Find where the given text appears and provide that cell's center as [X, Y] coordinate. 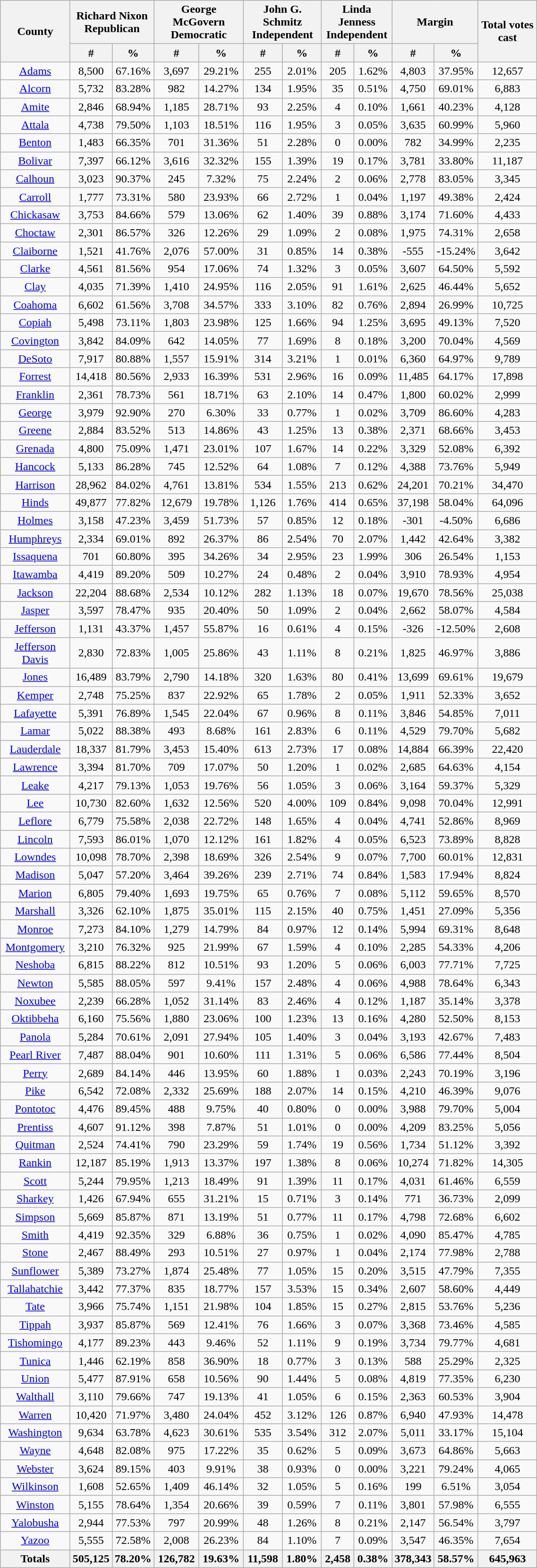
DeSoto [35, 359]
1,410 [177, 287]
2,815 [413, 1307]
443 [177, 1343]
Margin [435, 22]
60.53% [456, 1396]
1,693 [177, 893]
Tunica [35, 1361]
21.99% [221, 947]
1.13% [302, 593]
68.66% [456, 431]
70 [338, 538]
78.73% [133, 395]
Calhoun [35, 179]
17.94% [456, 875]
3.54% [302, 1433]
3,442 [91, 1289]
34.99% [456, 143]
597 [177, 983]
3,023 [91, 179]
63 [263, 395]
88.38% [133, 731]
10.56% [221, 1378]
Madison [35, 875]
58.57% [456, 1559]
8,969 [507, 821]
18,337 [91, 749]
1.82% [302, 839]
64,096 [507, 502]
0.03% [373, 1073]
35.01% [221, 911]
11,598 [263, 1559]
37,198 [413, 502]
4,800 [91, 448]
4,388 [413, 466]
73.76% [456, 466]
69.61% [456, 677]
68.94% [133, 107]
77.82% [133, 502]
29 [263, 233]
5,284 [91, 1037]
72.08% [133, 1091]
2.28% [302, 143]
0.34% [373, 1289]
5,112 [413, 893]
66 [263, 197]
1,911 [413, 695]
78.47% [133, 611]
1,070 [177, 839]
6,542 [91, 1091]
4,283 [507, 413]
Scott [35, 1181]
George McGovernDemocratic [198, 22]
1.26% [302, 1523]
3,753 [91, 215]
1.32% [302, 269]
-326 [413, 629]
12,991 [507, 803]
6,003 [413, 965]
86.57% [133, 233]
314 [263, 359]
19,679 [507, 677]
7.87% [221, 1127]
0.48% [302, 575]
7,593 [91, 839]
709 [177, 767]
509 [177, 575]
452 [263, 1414]
0.01% [373, 359]
75.25% [133, 695]
14.27% [221, 89]
83.05% [456, 179]
2,608 [507, 629]
32.32% [221, 161]
27 [263, 1253]
24.04% [221, 1414]
20.99% [221, 1523]
58.60% [456, 1289]
2,662 [413, 611]
1,126 [263, 502]
4,623 [177, 1433]
33.80% [456, 161]
Claiborne [35, 251]
4,761 [177, 484]
4,803 [413, 71]
73.11% [133, 323]
5,022 [91, 731]
1,880 [177, 1019]
2.72% [302, 197]
2,008 [177, 1541]
0.93% [302, 1469]
10,420 [91, 1414]
1,975 [413, 233]
4,217 [91, 785]
1,825 [413, 653]
10,274 [413, 1163]
2,147 [413, 1523]
9,634 [91, 1433]
8,500 [91, 71]
60 [263, 1073]
83.25% [456, 1127]
78.70% [133, 857]
3,797 [507, 1523]
1.74% [302, 1145]
19.76% [221, 785]
47.93% [456, 1414]
513 [177, 431]
2.24% [302, 179]
5,732 [91, 89]
835 [177, 1289]
126,782 [177, 1559]
39.26% [221, 875]
84.10% [133, 929]
1,557 [177, 359]
2,038 [177, 821]
89.23% [133, 1343]
George [35, 413]
745 [177, 466]
18.69% [221, 857]
1,913 [177, 1163]
4,584 [507, 611]
17.22% [221, 1451]
747 [177, 1396]
8,570 [507, 893]
4,561 [91, 269]
3,886 [507, 653]
1.01% [302, 1127]
Greene [35, 431]
34 [263, 557]
0.88% [373, 215]
24 [263, 575]
85.47% [456, 1235]
46.14% [221, 1487]
60.80% [133, 557]
22,420 [507, 749]
0.41% [373, 677]
2,424 [507, 197]
493 [177, 731]
80.88% [133, 359]
7,725 [507, 965]
9,076 [507, 1091]
52.65% [133, 1487]
7,487 [91, 1055]
Sharkey [35, 1199]
87.91% [133, 1378]
46.39% [456, 1091]
58.04% [456, 502]
197 [263, 1163]
3,624 [91, 1469]
3,734 [413, 1343]
3,193 [413, 1037]
2,790 [177, 677]
2,685 [413, 767]
Perry [35, 1073]
81.56% [133, 269]
3,054 [507, 1487]
88.68% [133, 593]
5,047 [91, 875]
3,345 [507, 179]
3,459 [177, 520]
Copiah [35, 323]
534 [263, 484]
3,635 [413, 125]
67.94% [133, 1199]
36.90% [221, 1361]
26.37% [221, 538]
329 [177, 1235]
Lauderdale [35, 749]
72.58% [133, 1541]
155 [263, 161]
92.35% [133, 1235]
Webster [35, 1469]
2.96% [302, 377]
6,883 [507, 89]
2.25% [302, 107]
Linda JennessIndependent [357, 22]
59.37% [456, 785]
42.67% [456, 1037]
19.63% [221, 1559]
23.29% [221, 1145]
Lamar [35, 731]
4,209 [413, 1127]
Marion [35, 893]
81.79% [133, 749]
1,131 [91, 629]
Lee [35, 803]
15.40% [221, 749]
79.40% [133, 893]
531 [263, 377]
6,940 [413, 1414]
1,483 [91, 143]
Lowndes [35, 857]
8,828 [507, 839]
Jasper [35, 611]
2,625 [413, 287]
2.15% [302, 911]
1,874 [177, 1271]
84.66% [133, 215]
535 [263, 1433]
12.52% [221, 466]
2,933 [177, 377]
25.48% [221, 1271]
3.53% [302, 1289]
86.01% [133, 839]
16,489 [91, 677]
Tippah [35, 1325]
Sunflower [35, 1271]
312 [338, 1433]
0.59% [302, 1505]
2,846 [91, 107]
Attala [35, 125]
925 [177, 947]
17,898 [507, 377]
Noxubee [35, 1001]
1,213 [177, 1181]
Marshall [35, 911]
60.99% [456, 125]
3,392 [507, 1145]
34,470 [507, 484]
975 [177, 1451]
1,583 [413, 875]
6,343 [507, 983]
3,673 [413, 1451]
3,846 [413, 713]
2,778 [413, 179]
Oktibbeha [35, 1019]
1,442 [413, 538]
19.78% [221, 502]
22.92% [221, 695]
771 [413, 1199]
Chickasaw [35, 215]
Tishomingo [35, 1343]
85.19% [133, 1163]
5,994 [413, 929]
9,098 [413, 803]
18.49% [221, 1181]
5,663 [507, 1451]
3,842 [91, 341]
579 [177, 215]
6,523 [413, 839]
0.19% [373, 1343]
Tallahatchie [35, 1289]
4,819 [413, 1378]
1.55% [302, 484]
446 [177, 1073]
14.18% [221, 677]
0.80% [302, 1109]
4,785 [507, 1235]
2,788 [507, 1253]
76.89% [133, 713]
49,877 [91, 502]
5,652 [507, 287]
7,917 [91, 359]
83.28% [133, 89]
70.21% [456, 484]
79.77% [456, 1343]
3,597 [91, 611]
16.39% [221, 377]
Neshoba [35, 965]
78.93% [456, 575]
655 [177, 1199]
46.44% [456, 287]
126 [338, 1414]
77.44% [456, 1055]
1,457 [177, 629]
2,830 [91, 653]
90.37% [133, 179]
13,699 [413, 677]
1,279 [177, 929]
9.41% [221, 983]
1.99% [373, 557]
2,239 [91, 1001]
1.80% [302, 1559]
66.39% [456, 749]
2,371 [413, 431]
Union [35, 1378]
52.50% [456, 1019]
1,153 [507, 557]
Adams [35, 71]
Amite [35, 107]
63.78% [133, 1433]
3,607 [413, 269]
199 [413, 1487]
2,361 [91, 395]
56 [263, 785]
Walthall [35, 1396]
3,164 [413, 785]
188 [263, 1091]
Richard NixonRepublican [112, 22]
Smith [35, 1235]
49.38% [456, 197]
398 [177, 1127]
51.73% [221, 520]
90 [263, 1378]
46.97% [456, 653]
62.19% [133, 1361]
2,332 [177, 1091]
4,681 [507, 1343]
36.73% [456, 1199]
6.30% [221, 413]
38 [263, 1469]
1,632 [177, 803]
64.97% [456, 359]
5,592 [507, 269]
10,098 [91, 857]
2,689 [91, 1073]
54.33% [456, 947]
89.15% [133, 1469]
4,798 [413, 1217]
6.88% [221, 1235]
2,174 [413, 1253]
4,529 [413, 731]
5,391 [91, 713]
1,053 [177, 785]
5,949 [507, 466]
Lafayette [35, 713]
73.27% [133, 1271]
57.20% [133, 875]
239 [263, 875]
Newton [35, 983]
52.86% [456, 821]
27.09% [456, 911]
31.14% [221, 1001]
7,483 [507, 1037]
-301 [413, 520]
4,177 [91, 1343]
25.86% [221, 653]
505,125 [91, 1559]
79.13% [133, 785]
645,963 [507, 1559]
245 [177, 179]
2,524 [91, 1145]
-555 [413, 251]
56.54% [456, 1523]
Stone [35, 1253]
115 [263, 911]
104 [263, 1307]
28,962 [91, 484]
79.66% [133, 1396]
Quitman [35, 1145]
21.98% [221, 1307]
3,329 [413, 448]
Pearl River [35, 1055]
14,418 [91, 377]
75.58% [133, 821]
25.29% [456, 1361]
1,451 [413, 911]
8.68% [221, 731]
Lincoln [35, 839]
Monroe [35, 929]
57.98% [456, 1505]
41 [263, 1396]
1,608 [91, 1487]
3,326 [91, 911]
84.14% [133, 1073]
Covington [35, 341]
3,158 [91, 520]
70.61% [133, 1037]
2.10% [302, 395]
Wilkinson [35, 1487]
74.31% [456, 233]
22.04% [221, 713]
34.26% [221, 557]
5,960 [507, 125]
Lawrence [35, 767]
4.00% [302, 803]
13.81% [221, 484]
4,433 [507, 215]
32 [263, 1487]
3,652 [507, 695]
31.21% [221, 1199]
33 [263, 413]
6,586 [413, 1055]
-12.50% [456, 629]
52.08% [456, 448]
3,697 [177, 71]
Bolivar [35, 161]
Grenada [35, 448]
3,781 [413, 161]
4,476 [91, 1109]
982 [177, 89]
79.50% [133, 125]
12.56% [221, 803]
25,038 [507, 593]
901 [177, 1055]
88.22% [133, 965]
2,301 [91, 233]
82.08% [133, 1451]
23.01% [221, 448]
812 [177, 965]
488 [177, 1109]
73.31% [133, 197]
66.12% [133, 161]
6,230 [507, 1378]
3,708 [177, 305]
4,210 [413, 1091]
18.77% [221, 1289]
12.26% [221, 233]
2.73% [302, 749]
0.27% [373, 1307]
Issaquena [35, 557]
8,504 [507, 1055]
1.61% [373, 287]
6,555 [507, 1505]
27.94% [221, 1037]
24,201 [413, 484]
5,056 [507, 1127]
6,392 [507, 448]
0.47% [373, 395]
18.51% [221, 125]
3,966 [91, 1307]
109 [338, 803]
76.32% [133, 947]
Yalobusha [35, 1523]
0.51% [373, 89]
3,801 [413, 1505]
1.78% [302, 695]
15,104 [507, 1433]
48 [263, 1523]
24.95% [221, 287]
36 [263, 1235]
Coahoma [35, 305]
100 [263, 1019]
28.71% [221, 107]
58.07% [456, 611]
73.46% [456, 1325]
2.01% [302, 71]
0.61% [302, 629]
134 [263, 89]
61.56% [133, 305]
4,607 [91, 1127]
Jefferson [35, 629]
0.13% [373, 1361]
3,221 [413, 1469]
2,076 [177, 251]
64.86% [456, 1451]
0.22% [373, 448]
3.12% [302, 1414]
2,999 [507, 395]
72.68% [456, 1217]
1,354 [177, 1505]
86.28% [133, 466]
4,738 [91, 125]
213 [338, 484]
12,831 [507, 857]
10.27% [221, 575]
86.60% [456, 413]
414 [338, 502]
6,779 [91, 821]
7,355 [507, 1271]
14,305 [507, 1163]
1.23% [302, 1019]
52 [263, 1343]
9.91% [221, 1469]
82.60% [133, 803]
3,210 [91, 947]
73.89% [456, 839]
3,394 [91, 767]
20.40% [221, 611]
64.50% [456, 269]
69.31% [456, 929]
83.79% [133, 677]
306 [413, 557]
1,185 [177, 107]
2.05% [302, 287]
18.71% [221, 395]
2,944 [91, 1523]
51.12% [456, 1145]
1.69% [302, 341]
42.64% [456, 538]
2,285 [413, 947]
5,477 [91, 1378]
0.96% [302, 713]
71.39% [133, 287]
3.21% [302, 359]
14,884 [413, 749]
88.05% [133, 983]
Benton [35, 143]
3,910 [413, 575]
790 [177, 1145]
1,052 [177, 1001]
3,480 [177, 1414]
78.56% [456, 593]
2,748 [91, 695]
12,187 [91, 1163]
1,005 [177, 653]
80.56% [133, 377]
0.71% [302, 1199]
Pike [35, 1091]
282 [263, 593]
77.53% [133, 1523]
1,521 [91, 251]
3,174 [413, 215]
77.35% [456, 1378]
658 [177, 1378]
13.37% [221, 1163]
43.37% [133, 629]
70.19% [456, 1073]
13.06% [221, 215]
84.09% [133, 341]
64.63% [456, 767]
4,954 [507, 575]
1,803 [177, 323]
6,559 [507, 1181]
3,904 [507, 1396]
1.88% [302, 1073]
4,585 [507, 1325]
14.86% [221, 431]
1.76% [302, 502]
0.20% [373, 1271]
5,356 [507, 911]
13.19% [221, 1217]
4,090 [413, 1235]
76 [263, 1325]
Prentiss [35, 1127]
111 [263, 1055]
4,280 [413, 1019]
148 [263, 821]
1,734 [413, 1145]
3,547 [413, 1541]
78.20% [133, 1559]
59 [263, 1145]
Yazoo [35, 1541]
1,545 [177, 713]
12,679 [177, 502]
1,446 [91, 1361]
3,988 [413, 1109]
7.32% [221, 179]
2,534 [177, 593]
10.60% [221, 1055]
52.33% [456, 695]
2,467 [91, 1253]
1.65% [302, 821]
17.06% [221, 269]
37.95% [456, 71]
4,569 [507, 341]
Totals [35, 1559]
2.71% [302, 875]
4,449 [507, 1289]
2,658 [507, 233]
1.38% [302, 1163]
66.35% [133, 143]
71.60% [456, 215]
6,160 [91, 1019]
81.70% [133, 767]
Leflore [35, 821]
5,669 [91, 1217]
14.79% [221, 929]
22,204 [91, 593]
Rankin [35, 1163]
6,686 [507, 520]
71.97% [133, 1414]
2,884 [91, 431]
Clay [35, 287]
64.17% [456, 377]
Choctaw [35, 233]
77.98% [456, 1253]
2,091 [177, 1037]
2,607 [413, 1289]
13.95% [221, 1073]
858 [177, 1361]
4,750 [413, 89]
26.54% [456, 557]
Franklin [35, 395]
3,110 [91, 1396]
892 [177, 538]
3,382 [507, 538]
Warren [35, 1414]
19.75% [221, 893]
5,329 [507, 785]
8,153 [507, 1019]
3,200 [413, 341]
1.67% [302, 448]
Humphreys [35, 538]
17 [338, 749]
5,011 [413, 1433]
26.99% [456, 305]
2,099 [507, 1199]
8,824 [507, 875]
580 [177, 197]
Hinds [35, 502]
84.02% [133, 484]
62.10% [133, 911]
86 [263, 538]
10.12% [221, 593]
Tate [35, 1307]
61.46% [456, 1181]
3,979 [91, 413]
333 [263, 305]
1.85% [302, 1307]
2.95% [302, 557]
7,397 [91, 161]
6.51% [456, 1487]
2,334 [91, 538]
14,478 [507, 1414]
1,426 [91, 1199]
60.01% [456, 857]
12.41% [221, 1325]
46.35% [456, 1541]
1,197 [413, 197]
22.72% [221, 821]
47.23% [133, 520]
91.12% [133, 1127]
Harrison [35, 484]
1.08% [302, 466]
19,670 [413, 593]
2.83% [302, 731]
1,777 [91, 197]
12,657 [507, 71]
5,155 [91, 1505]
270 [177, 413]
26.23% [221, 1541]
31 [263, 251]
205 [338, 71]
569 [177, 1325]
3,709 [413, 413]
Winston [35, 1505]
105 [263, 1037]
23.06% [221, 1019]
2,363 [413, 1396]
80 [338, 677]
395 [177, 557]
41.76% [133, 251]
3,695 [413, 323]
35.14% [456, 1001]
57.00% [221, 251]
29.21% [221, 71]
89.45% [133, 1109]
1.59% [302, 947]
782 [413, 143]
79.24% [456, 1469]
Jackson [35, 593]
4,128 [507, 107]
County [35, 31]
3,196 [507, 1073]
77.71% [456, 965]
64 [263, 466]
Panola [35, 1037]
20.66% [221, 1505]
23.93% [221, 197]
1.63% [302, 677]
5,244 [91, 1181]
3,515 [413, 1271]
59.65% [456, 893]
9.46% [221, 1343]
14.05% [221, 341]
83 [263, 1001]
5,236 [507, 1307]
3,378 [507, 1001]
5,004 [507, 1109]
34.57% [221, 305]
4,065 [507, 1469]
9,789 [507, 359]
107 [263, 448]
75.56% [133, 1019]
88.04% [133, 1055]
Simpson [35, 1217]
Pontotoc [35, 1109]
935 [177, 611]
74.41% [133, 1145]
1,471 [177, 448]
31.36% [221, 143]
Washington [35, 1433]
5,585 [91, 983]
2,458 [338, 1559]
7,700 [413, 857]
3,642 [507, 251]
403 [177, 1469]
62 [263, 215]
30.61% [221, 1433]
7,520 [507, 323]
561 [177, 395]
82 [338, 305]
4,031 [413, 1181]
77.37% [133, 1289]
Jefferson Davis [35, 653]
613 [263, 749]
60.02% [456, 395]
1.31% [302, 1055]
3,937 [91, 1325]
10,725 [507, 305]
2,398 [177, 857]
293 [177, 1253]
2.48% [302, 983]
1,187 [413, 1001]
Montgomery [35, 947]
Clarke [35, 269]
4,741 [413, 821]
1,103 [177, 125]
3,616 [177, 161]
520 [263, 803]
0.65% [373, 502]
9.75% [221, 1109]
72.83% [133, 653]
7,273 [91, 929]
19.13% [221, 1396]
3.10% [302, 305]
Kemper [35, 695]
5,555 [91, 1541]
88.49% [133, 1253]
Leake [35, 785]
1,661 [413, 107]
83.52% [133, 431]
2,243 [413, 1073]
5,133 [91, 466]
89.20% [133, 575]
66.28% [133, 1001]
Carroll [35, 197]
7,654 [507, 1541]
378,343 [413, 1559]
4,648 [91, 1451]
6,815 [91, 965]
Hancock [35, 466]
Jones [35, 677]
6,360 [413, 359]
1,875 [177, 911]
67.16% [133, 71]
642 [177, 341]
5,498 [91, 323]
75 [263, 179]
55.87% [221, 629]
79.95% [133, 1181]
4,988 [413, 983]
40.23% [456, 107]
Wayne [35, 1451]
57 [263, 520]
33.17% [456, 1433]
1,800 [413, 395]
49.13% [456, 323]
5,682 [507, 731]
Alcorn [35, 89]
12.12% [221, 839]
-4.50% [456, 520]
1.44% [302, 1378]
John G. SchmitzIndependent [282, 22]
23 [338, 557]
92.90% [133, 413]
954 [177, 269]
53.76% [456, 1307]
8,648 [507, 929]
-15.24% [456, 251]
15.91% [221, 359]
11,485 [413, 377]
7,011 [507, 713]
0.87% [373, 1414]
25.69% [221, 1091]
11,187 [507, 161]
125 [263, 323]
5,389 [91, 1271]
75.74% [133, 1307]
255 [263, 71]
2.46% [302, 1001]
Holmes [35, 520]
17.07% [221, 767]
1,409 [177, 1487]
2,894 [413, 305]
4,154 [507, 767]
6,805 [91, 893]
3,368 [413, 1325]
1.62% [373, 71]
Forrest [35, 377]
75.09% [133, 448]
54.85% [456, 713]
4,206 [507, 947]
94 [338, 323]
320 [263, 677]
588 [413, 1361]
2,235 [507, 143]
Total votes cast [507, 31]
1.10% [302, 1541]
71.82% [456, 1163]
0.56% [373, 1145]
Itawamba [35, 575]
797 [177, 1523]
10,730 [91, 803]
837 [177, 695]
1,151 [177, 1307]
871 [177, 1217]
4,035 [91, 287]
2,325 [507, 1361]
3,464 [177, 875]
23.98% [221, 323]
47.79% [456, 1271]
